Locate the cell with the specified text and output its (X, Y) center coordinate. 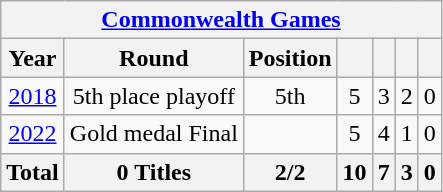
5th place playoff (154, 96)
7 (384, 172)
1 (406, 134)
2022 (33, 134)
4 (384, 134)
10 (354, 172)
2 (406, 96)
Gold medal Final (154, 134)
Total (33, 172)
5th (290, 96)
Round (154, 58)
Position (290, 58)
Year (33, 58)
0 Titles (154, 172)
Commonwealth Games (222, 20)
2018 (33, 96)
2/2 (290, 172)
